Locate the cell with the specified text and output its [X, Y] center coordinate. 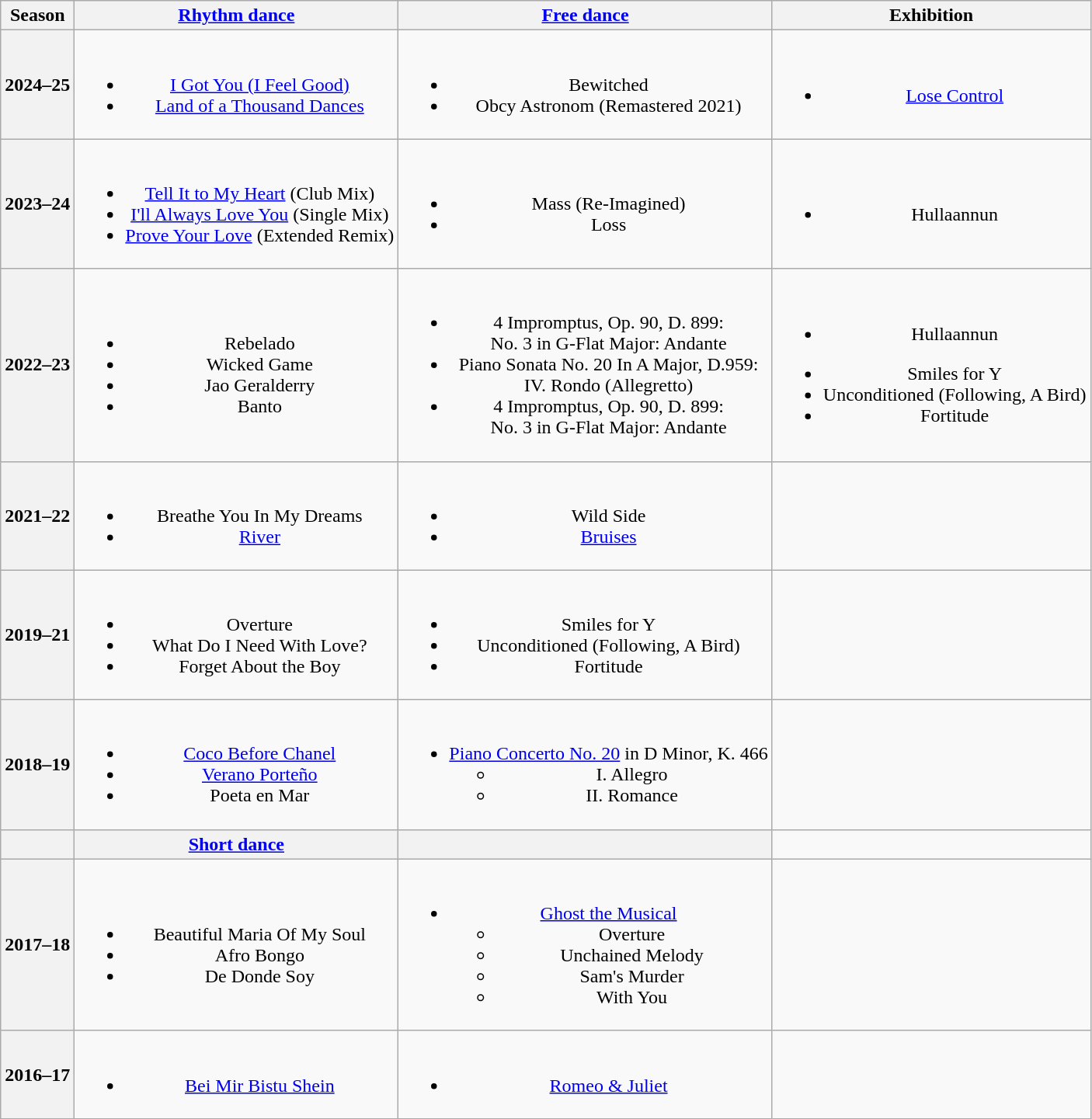
2016–17 [37, 1075]
2024–25 [37, 85]
Exhibition [931, 16]
Smiles for Y Unconditioned (Following, A Bird) Fortitude [586, 635]
Romeo & Juliet [586, 1075]
I Got You (I Feel Good) Land of a Thousand Dances [236, 85]
2023–24 [37, 203]
Lose Control [931, 85]
Bewitched Obcy Astronom (Remastered 2021) [586, 85]
Mass (Re-Imagined)Loss [586, 203]
Beautiful Maria Of My Soul Afro Bongo De Donde Soy [236, 944]
Tell It to My Heart (Club Mix)I'll Always Love You (Single Mix)Prove Your Love (Extended Remix) [236, 203]
Coco Before Chanel Verano Porteño Poeta en Mar [236, 764]
Free dance [586, 16]
Season [37, 16]
Wild Side Bruises [586, 516]
Breathe You In My Dreams River [236, 516]
Ghost the Musical OvertureUnchained MelodySam's MurderWith You [586, 944]
Rebelado Wicked Game Jao Geralderry Banto [236, 365]
Overture What Do I Need With Love?Forget About the Boy [236, 635]
2017–18 [37, 944]
Short dance [236, 844]
2019–21 [37, 635]
Bei Mir Bistu Shein [236, 1075]
2021–22 [37, 516]
Hullaannun Smiles for Y Unconditioned (Following, A Bird) Fortitude [931, 365]
Piano Concerto No. 20 in D Minor, K. 466 I. AllegroII. Romance [586, 764]
2022–23 [37, 365]
Rhythm dance [236, 16]
2018–19 [37, 764]
Hullaannun [931, 203]
